Return the [x, y] coordinate for the center point of the cell that contains the specified text.  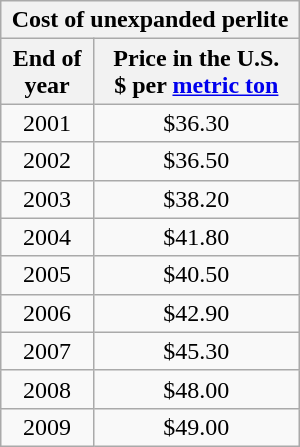
$38.20 [196, 199]
2001 [48, 123]
Price in the U.S.$ per metric ton [196, 72]
$42.90 [196, 313]
Cost of unexpanded perlite [150, 20]
End ofyear [48, 72]
2005 [48, 275]
$40.50 [196, 275]
2003 [48, 199]
$41.80 [196, 237]
$49.00 [196, 427]
2007 [48, 351]
$45.30 [196, 351]
2002 [48, 161]
$36.30 [196, 123]
$48.00 [196, 389]
2006 [48, 313]
2004 [48, 237]
2008 [48, 389]
2009 [48, 427]
$36.50 [196, 161]
